Return the [X, Y] coordinate for the center point of the cell that contains the specified text.  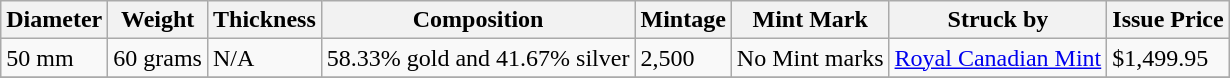
N/A [264, 58]
$1,499.95 [1168, 58]
50 mm [54, 58]
Composition [478, 20]
Weight [158, 20]
Issue Price [1168, 20]
Thickness [264, 20]
60 grams [158, 58]
Struck by [998, 20]
Royal Canadian Mint [998, 58]
Mint Mark [810, 20]
58.33% gold and 41.67% silver [478, 58]
No Mint marks [810, 58]
Mintage [683, 20]
2,500 [683, 58]
Diameter [54, 20]
